Detect which cell encompasses the target text, then output its [X, Y] center coordinate. 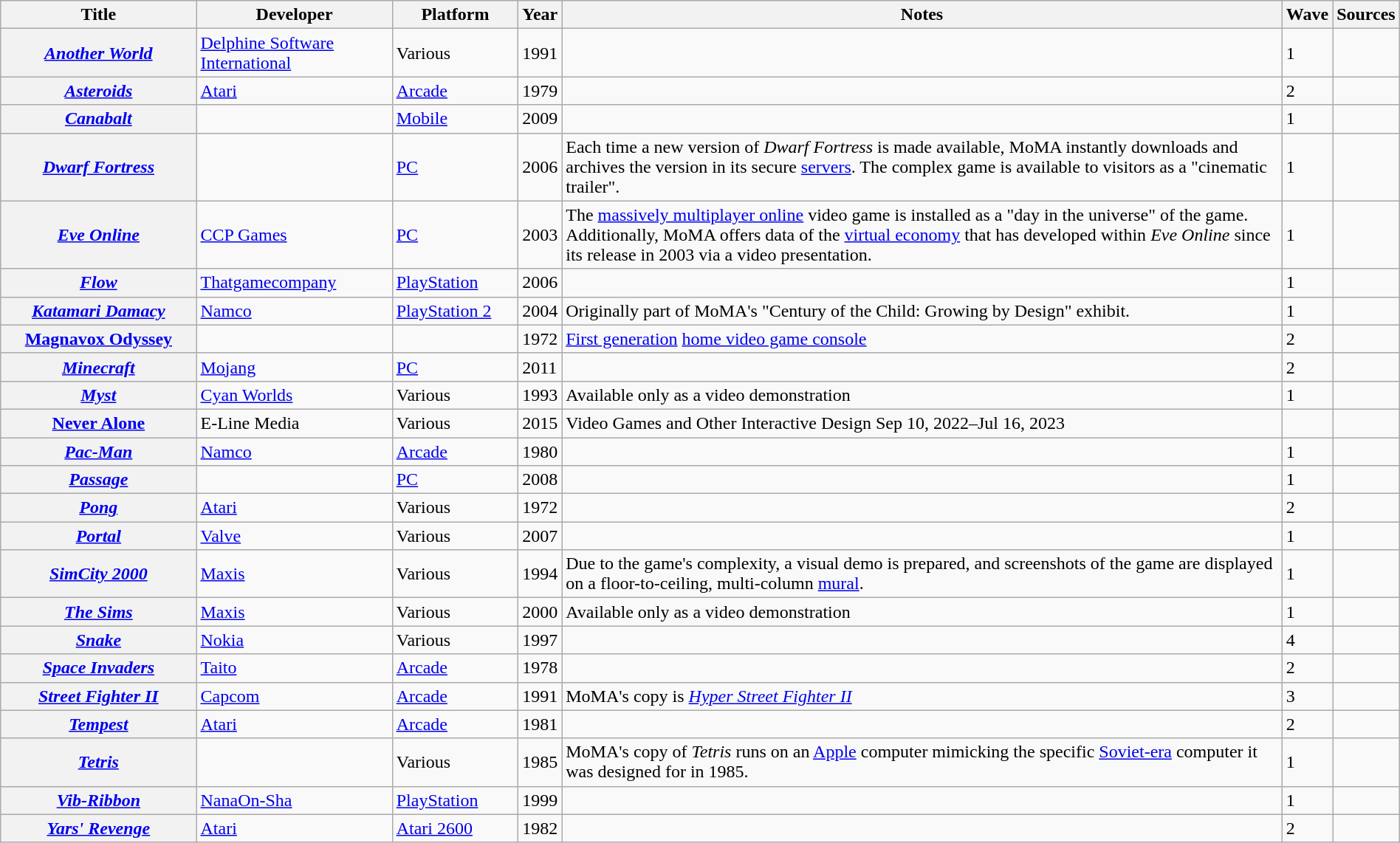
First generation home video game console [922, 339]
Year [541, 15]
Katamari Damacy [99, 311]
MoMA's copy is Hyper Street Fighter II [922, 696]
Dwarf Fortress [99, 167]
1993 [541, 395]
Thatgamecompany [294, 283]
1978 [541, 668]
2003 [541, 235]
CCP Games [294, 235]
Pong [99, 508]
Asteroids [99, 91]
4 [1307, 640]
Minecraft [99, 367]
Passage [99, 480]
1994 [541, 574]
Snake [99, 640]
1981 [541, 724]
E-Line Media [294, 423]
NanaOn-Sha [294, 800]
Vib-Ribbon [99, 800]
Nokia [294, 640]
Another World [99, 53]
Tetris [99, 762]
1985 [541, 762]
Magnavox Odyssey [99, 339]
Wave [1307, 15]
1980 [541, 451]
Taito [294, 668]
2000 [541, 612]
Portal [99, 536]
Title [99, 15]
Pac-Man [99, 451]
Video Games and Other Interactive Design Sep 10, 2022–Jul 16, 2023 [922, 423]
2009 [541, 119]
Capcom [294, 696]
Yars' Revenge [99, 828]
2004 [541, 311]
1979 [541, 91]
1982 [541, 828]
1997 [541, 640]
Notes [922, 15]
Developer [294, 15]
2008 [541, 480]
Space Invaders [99, 668]
Mojang [294, 367]
SimCity 2000 [99, 574]
Cyan Worlds [294, 395]
Valve [294, 536]
Atari 2600 [455, 828]
Myst [99, 395]
1999 [541, 800]
Flow [99, 283]
2015 [541, 423]
2007 [541, 536]
Mobile [455, 119]
Eve Online [99, 235]
Delphine Software International [294, 53]
The Sims [99, 612]
Never Alone [99, 423]
Originally part of MoMA's "Century of the Child: Growing by Design" exhibit. [922, 311]
Street Fighter II [99, 696]
PlayStation 2 [455, 311]
Canabalt [99, 119]
3 [1307, 696]
Tempest [99, 724]
Sources [1366, 15]
MoMA's copy of Tetris runs on an Apple computer mimicking the specific Soviet-era computer it was designed for in 1985. [922, 762]
Platform [455, 15]
Due to the game's complexity, a visual demo is prepared, and screenshots of the game are displayed on a floor-to-ceiling, multi-column mural. [922, 574]
2011 [541, 367]
